Locate the cell with the specified text and output its (X, Y) center coordinate. 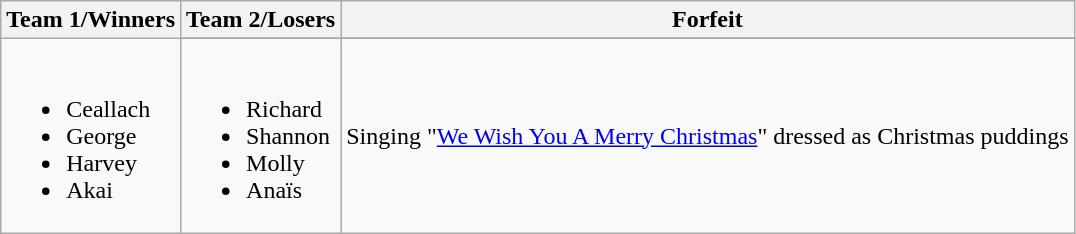
CeallachGeorgeHarveyAkai (91, 136)
Team 1/Winners (91, 20)
RichardShannonMollyAnaïs (261, 136)
Forfeit (708, 20)
Singing "We Wish You A Merry Christmas" dressed as Christmas puddings (708, 136)
Team 2/Losers (261, 20)
